Scan for the cell matching the given text and deliver its [x, y] coordinate at center. 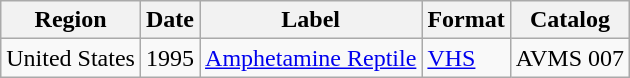
Format [466, 20]
Region [71, 20]
Label [311, 20]
Catalog [570, 20]
United States [71, 58]
Amphetamine Reptile [311, 58]
VHS [466, 58]
1995 [170, 58]
AVMS 007 [570, 58]
Date [170, 20]
